Find where the given text appears and provide that cell's center as [x, y] coordinate. 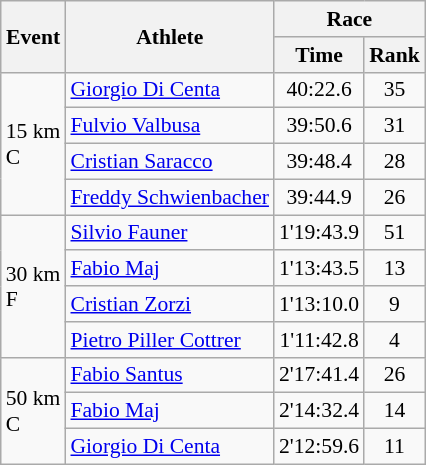
Race [350, 19]
Fabio Santus [170, 375]
Silvio Fauner [170, 233]
Athlete [170, 36]
51 [394, 233]
30 km F [34, 286]
35 [394, 90]
1'11:42.8 [319, 340]
2'14:32.4 [319, 411]
39:50.6 [319, 126]
Pietro Piller Cottrer [170, 340]
13 [394, 269]
Event [34, 36]
9 [394, 304]
Cristian Zorzi [170, 304]
2'17:41.4 [319, 375]
39:44.9 [319, 197]
39:48.4 [319, 162]
Fulvio Valbusa [170, 126]
40:22.6 [319, 90]
15 km C [34, 143]
31 [394, 126]
28 [394, 162]
1'13:10.0 [319, 304]
1'19:43.9 [319, 233]
50 km C [34, 410]
4 [394, 340]
1'13:43.5 [319, 269]
14 [394, 411]
Rank [394, 55]
Cristian Saracco [170, 162]
2'12:59.6 [319, 447]
Freddy Schwienbacher [170, 197]
Time [319, 55]
11 [394, 447]
